Return the [x, y] coordinate for the center point of the cell that contains the specified text.  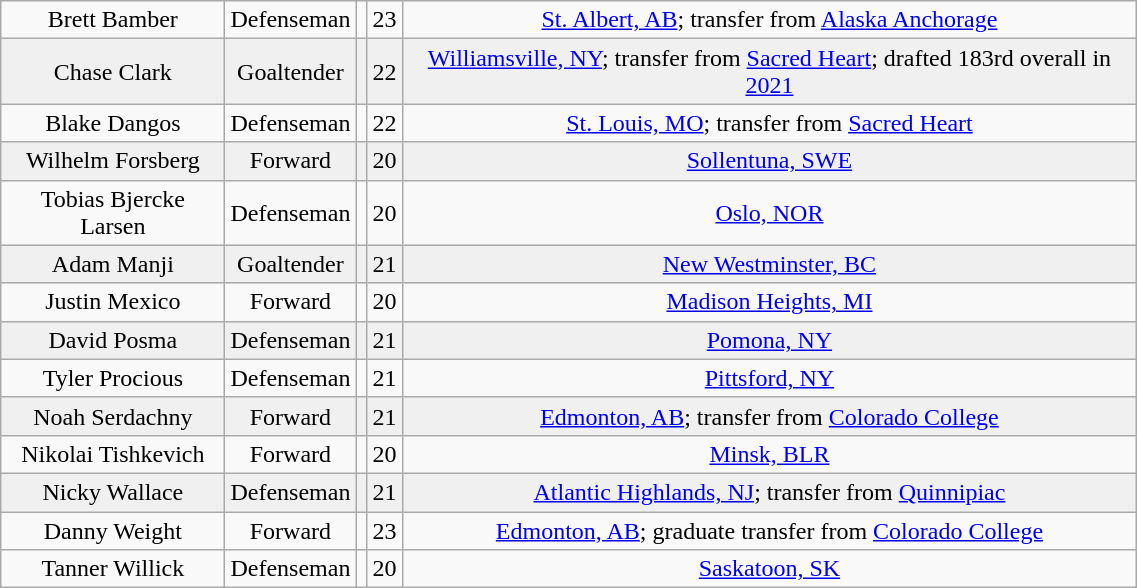
Tanner Willick [113, 569]
New Westminster, BC [770, 264]
Nicky Wallace [113, 492]
Pittsford, NY [770, 378]
Nikolai Tishkevich [113, 454]
Edmonton, AB; graduate transfer from Colorado College [770, 531]
Justin Mexico [113, 302]
Blake Dangos [113, 123]
Wilhelm Forsberg [113, 161]
Brett Bamber [113, 20]
Sollentuna, SWE [770, 161]
Chase Clark [113, 72]
Atlantic Highlands, NJ; transfer from Quinnipiac [770, 492]
Oslo, NOR [770, 212]
Tyler Procious [113, 378]
Madison Heights, MI [770, 302]
Danny Weight [113, 531]
St. Albert, AB; transfer from Alaska Anchorage [770, 20]
Williamsville, NY; transfer from Sacred Heart; drafted 183rd overall in 2021 [770, 72]
Minsk, BLR [770, 454]
Pomona, NY [770, 340]
Edmonton, AB; transfer from Colorado College [770, 416]
David Posma [113, 340]
Noah Serdachny [113, 416]
Adam Manji [113, 264]
Tobias Bjercke Larsen [113, 212]
St. Louis, MO; transfer from Sacred Heart [770, 123]
Saskatoon, SK [770, 569]
